For the text-containing cell, return its midpoint in [x, y] coordinate format. 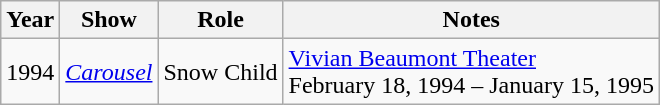
Carousel [109, 72]
Vivian Beaumont Theater February 18, 1994 – January 15, 1995 [471, 72]
Year [30, 20]
1994 [30, 72]
Role [220, 20]
Snow Child [220, 72]
Show [109, 20]
Notes [471, 20]
